Scan for the cell matching the given text and deliver its [X, Y] coordinate at center. 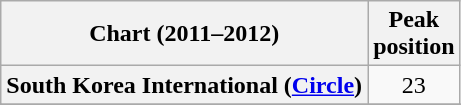
Chart (2011–2012) [184, 34]
South Korea International (Circle) [184, 85]
23 [414, 85]
Peakposition [414, 34]
